Detect which cell encompasses the target text, then output its [x, y] center coordinate. 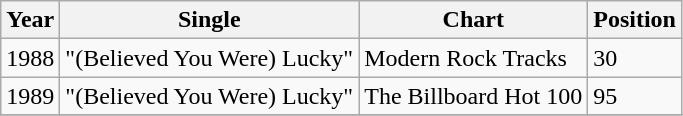
Modern Rock Tracks [474, 58]
Position [635, 20]
Single [210, 20]
The Billboard Hot 100 [474, 96]
Chart [474, 20]
1989 [30, 96]
95 [635, 96]
30 [635, 58]
1988 [30, 58]
Year [30, 20]
